Extract the (x, y) coordinate from the center of the cell holding the provided text.  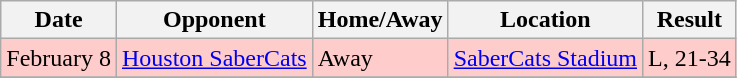
February 8 (59, 58)
Date (59, 20)
L, 21-34 (690, 58)
Opponent (214, 20)
Away (380, 58)
Home/Away (380, 20)
Houston SaberCats (214, 58)
Location (545, 20)
SaberCats Stadium (545, 58)
Result (690, 20)
